Scan for the cell matching the given text and deliver its [X, Y] coordinate at center. 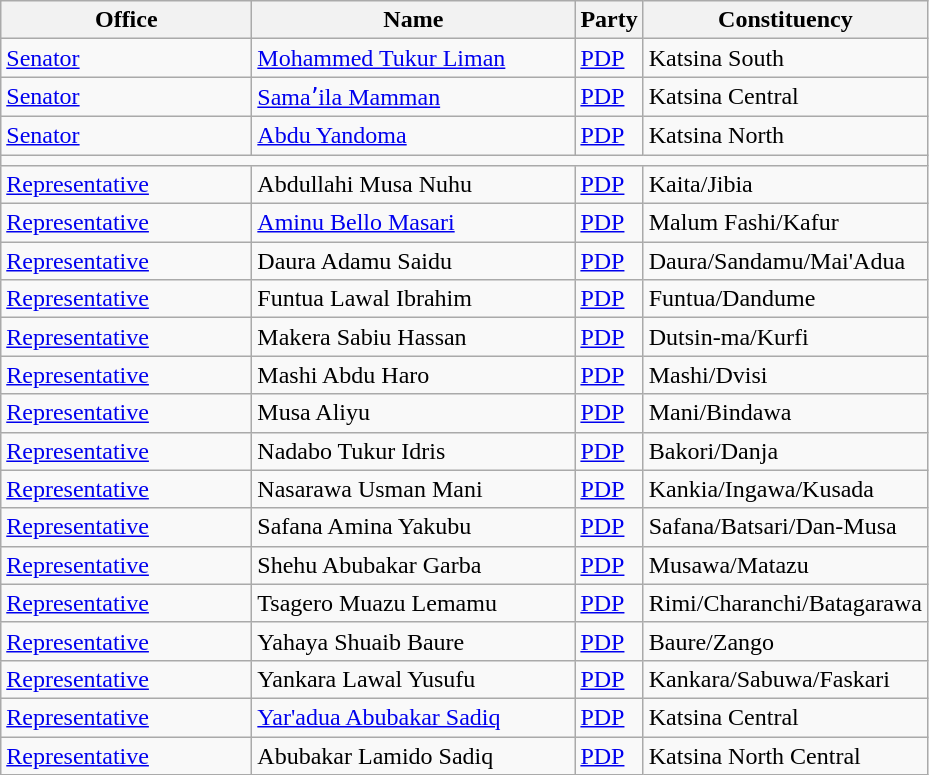
Kaita/Jibia [785, 185]
Bakori/Danja [785, 451]
Funtua Lawal Ibrahim [414, 299]
Nadabo Tukur Idris [414, 451]
Name [414, 20]
Funtua/Dandume [785, 299]
Yankara Lawal Yusufu [414, 679]
Kankia/Ingawa/Kusada [785, 489]
Constituency [785, 20]
Mashi/Dvisi [785, 375]
Katsina South [785, 58]
Kankara/Sabuwa/Faskari [785, 679]
Katsina North Central [785, 755]
Malum Fashi/Kafur [785, 223]
Safana/Batsari/Dan-Musa [785, 527]
Aminu Bello Masari [414, 223]
Baure/Zango [785, 641]
Abdullahi Musa Nuhu [414, 185]
Party [609, 20]
Samaʼila Mamman [414, 97]
Musawa/Matazu [785, 565]
Mohammed Tukur Liman [414, 58]
Katsina North [785, 135]
Makera Sabiu Hassan [414, 337]
Daura/Sandamu/Mai'Adua [785, 261]
Rimi/Charanchi/Batagarawa [785, 603]
Dutsin-ma/Kurfi [785, 337]
Yahaya Shuaib Baure [414, 641]
Office [126, 20]
Abubakar Lamido Sadiq [414, 755]
Safana Amina Yakubu [414, 527]
Abdu Yandoma [414, 135]
Daura Adamu Saidu [414, 261]
Musa Aliyu [414, 413]
Shehu Abubakar Garba [414, 565]
Tsagero Muazu Lemamu [414, 603]
Mashi Abdu Haro [414, 375]
Yar'adua Abubakar Sadiq [414, 717]
Nasarawa Usman Mani [414, 489]
Mani/Bindawa [785, 413]
